Provide the (x, y) coordinate of the cell's center where the given text is located.  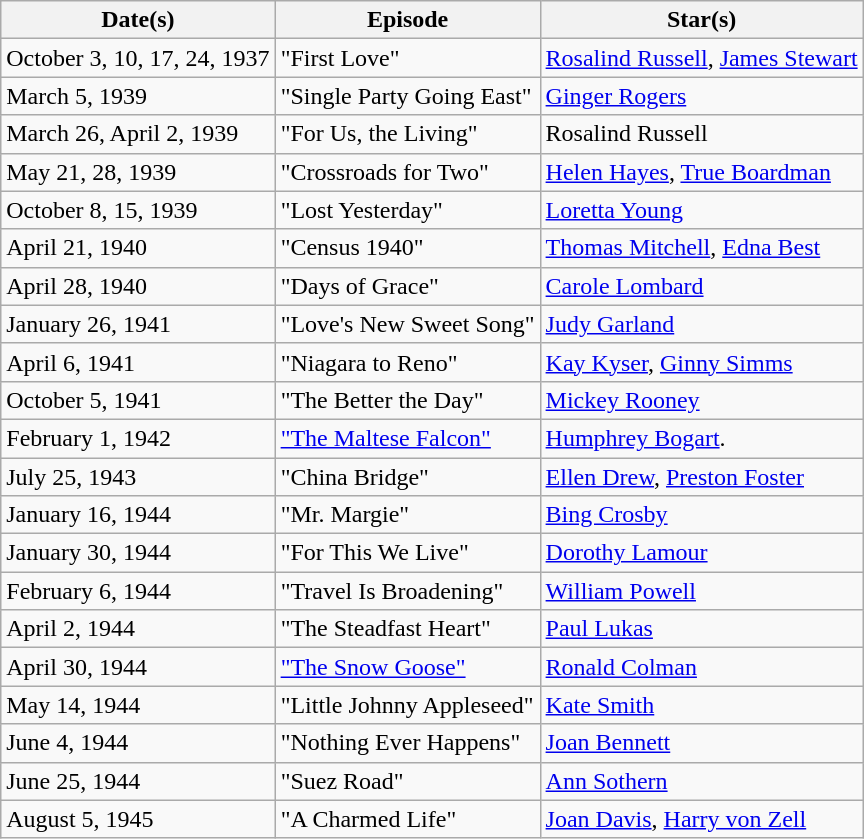
"China Bridge" (408, 477)
"Little Johnny Appleseed" (408, 705)
"Lost Yesterday" (408, 210)
April 6, 1941 (138, 362)
Humphrey Bogart. (702, 438)
Kate Smith (702, 705)
Star(s) (702, 20)
"Census 1940" (408, 248)
Rosalind Russell (702, 134)
Helen Hayes, True Boardman (702, 172)
February 1, 1942 (138, 438)
April 21, 1940 (138, 248)
October 8, 15, 1939 (138, 210)
June 25, 1944 (138, 781)
October 5, 1941 (138, 400)
"The Snow Goose" (408, 667)
"Crossroads for Two" (408, 172)
"For This We Live" (408, 553)
"Days of Grace" (408, 286)
February 6, 1944 (138, 591)
"The Steadfast Heart" (408, 629)
October 3, 10, 17, 24, 1937 (138, 58)
Joan Davis, Harry von Zell (702, 819)
"Niagara to Reno" (408, 362)
"Suez Road" (408, 781)
Ronald Colman (702, 667)
Thomas Mitchell, Edna Best (702, 248)
Carole Lombard (702, 286)
January 16, 1944 (138, 515)
August 5, 1945 (138, 819)
"Nothing Ever Happens" (408, 743)
William Powell (702, 591)
May 21, 28, 1939 (138, 172)
"A Charmed Life" (408, 819)
Mickey Rooney (702, 400)
"The Maltese Falcon" (408, 438)
Ellen Drew, Preston Foster (702, 477)
Ann Sothern (702, 781)
April 28, 1940 (138, 286)
Rosalind Russell, James Stewart (702, 58)
April 2, 1944 (138, 629)
Date(s) (138, 20)
July 25, 1943 (138, 477)
"Mr. Margie" (408, 515)
"Single Party Going East" (408, 96)
January 30, 1944 (138, 553)
Judy Garland (702, 324)
April 30, 1944 (138, 667)
"Travel Is Broadening" (408, 591)
January 26, 1941 (138, 324)
"For Us, the Living" (408, 134)
"Love's New Sweet Song" (408, 324)
Kay Kyser, Ginny Simms (702, 362)
May 14, 1944 (138, 705)
Episode (408, 20)
"The Better the Day" (408, 400)
Loretta Young (702, 210)
Dorothy Lamour (702, 553)
"First Love" (408, 58)
Ginger Rogers (702, 96)
March 5, 1939 (138, 96)
Paul Lukas (702, 629)
Bing Crosby (702, 515)
March 26, April 2, 1939 (138, 134)
June 4, 1944 (138, 743)
Joan Bennett (702, 743)
